Search for the cell housing the specified text and yield its (x, y) center coordinate. 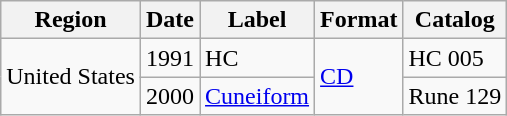
1991 (170, 58)
Cuneiform (258, 96)
HC (258, 58)
2000 (170, 96)
Region (71, 20)
Date (170, 20)
United States (71, 77)
Catalog (455, 20)
CD (359, 77)
Label (258, 20)
Rune 129 (455, 96)
HC 005 (455, 58)
Format (359, 20)
